Extract the (x, y) coordinate from the center of the cell holding the provided text.  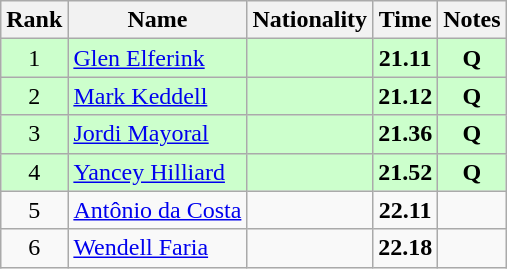
Nationality (310, 20)
1 (34, 58)
Mark Keddell (158, 96)
22.18 (406, 248)
Jordi Mayoral (158, 134)
Yancey Hilliard (158, 172)
21.12 (406, 96)
6 (34, 248)
5 (34, 210)
21.11 (406, 58)
Name (158, 20)
Glen Elferink (158, 58)
21.52 (406, 172)
Notes (472, 20)
Antônio da Costa (158, 210)
21.36 (406, 134)
4 (34, 172)
Time (406, 20)
22.11 (406, 210)
Wendell Faria (158, 248)
Rank (34, 20)
3 (34, 134)
2 (34, 96)
